Return the [x, y] coordinate for the center point of the cell that contains the specified text.  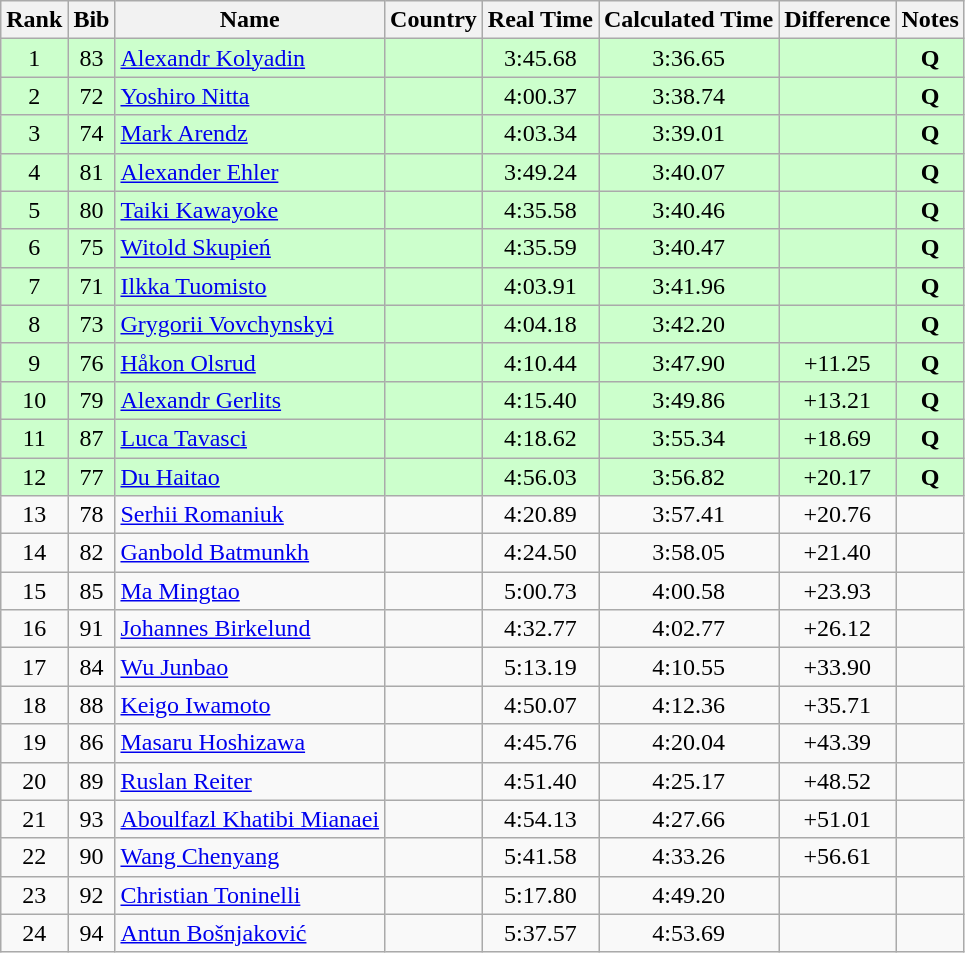
+51.01 [838, 819]
6 [34, 248]
Christian Toninelli [250, 895]
Alexandr Kolyadin [250, 58]
5:13.19 [540, 667]
5:41.58 [540, 857]
3 [34, 134]
Wang Chenyang [250, 857]
+48.52 [838, 781]
4:00.37 [540, 96]
Name [250, 20]
83 [92, 58]
76 [92, 362]
+33.90 [838, 667]
+21.40 [838, 553]
4:54.13 [540, 819]
93 [92, 819]
Masaru Hoshizawa [250, 743]
4:02.77 [688, 629]
5:00.73 [540, 591]
Ilkka Tuomisto [250, 286]
4:00.58 [688, 591]
88 [92, 705]
+35.71 [838, 705]
Ma Mingtao [250, 591]
23 [34, 895]
5:37.57 [540, 933]
3:47.90 [688, 362]
4:20.04 [688, 743]
12 [34, 477]
77 [92, 477]
+18.69 [838, 438]
Real Time [540, 20]
Ganbold Batmunkh [250, 553]
5:17.80 [540, 895]
3:45.68 [540, 58]
85 [92, 591]
Rank [34, 20]
4:45.76 [540, 743]
7 [34, 286]
72 [92, 96]
Grygorii Vovchynskyi [250, 324]
4:03.34 [540, 134]
4:49.20 [688, 895]
13 [34, 515]
86 [92, 743]
16 [34, 629]
82 [92, 553]
Alexander Ehler [250, 172]
3:38.74 [688, 96]
3:56.82 [688, 477]
94 [92, 933]
Håkon Olsrud [250, 362]
Difference [838, 20]
22 [34, 857]
3:40.46 [688, 210]
4:18.62 [540, 438]
3:49.86 [688, 400]
11 [34, 438]
90 [92, 857]
4:03.91 [540, 286]
18 [34, 705]
Luca Tavasci [250, 438]
Johannes Birkelund [250, 629]
Keigo Iwamoto [250, 705]
75 [92, 248]
21 [34, 819]
3:55.34 [688, 438]
4:12.36 [688, 705]
4:27.66 [688, 819]
+23.93 [838, 591]
19 [34, 743]
Ruslan Reiter [250, 781]
74 [92, 134]
Witold Skupień [250, 248]
2 [34, 96]
3:36.65 [688, 58]
87 [92, 438]
3:40.07 [688, 172]
5 [34, 210]
84 [92, 667]
9 [34, 362]
3:39.01 [688, 134]
4:20.89 [540, 515]
4:04.18 [540, 324]
Notes [930, 20]
73 [92, 324]
4:51.40 [540, 781]
4:33.26 [688, 857]
4:24.50 [540, 553]
Aboulfazl Khatibi Mianaei [250, 819]
4 [34, 172]
Serhii Romaniuk [250, 515]
+20.17 [838, 477]
80 [92, 210]
+20.76 [838, 515]
17 [34, 667]
Alexandr Gerlits [250, 400]
89 [92, 781]
+11.25 [838, 362]
Antun Bošnjaković [250, 933]
3:40.47 [688, 248]
+13.21 [838, 400]
Taiki Kawayoke [250, 210]
3:41.96 [688, 286]
4:53.69 [688, 933]
4:35.59 [540, 248]
4:56.03 [540, 477]
78 [92, 515]
3:57.41 [688, 515]
14 [34, 553]
8 [34, 324]
4:32.77 [540, 629]
20 [34, 781]
1 [34, 58]
Wu Junbao [250, 667]
+26.12 [838, 629]
4:15.40 [540, 400]
4:35.58 [540, 210]
71 [92, 286]
Bib [92, 20]
10 [34, 400]
79 [92, 400]
Mark Arendz [250, 134]
91 [92, 629]
Calculated Time [688, 20]
4:10.55 [688, 667]
4:50.07 [540, 705]
24 [34, 933]
3:49.24 [540, 172]
4:10.44 [540, 362]
Country [434, 20]
3:58.05 [688, 553]
Du Haitao [250, 477]
92 [92, 895]
Yoshiro Nitta [250, 96]
+43.39 [838, 743]
4:25.17 [688, 781]
81 [92, 172]
+56.61 [838, 857]
15 [34, 591]
3:42.20 [688, 324]
